Locate the cell with the specified text and output its [x, y] center coordinate. 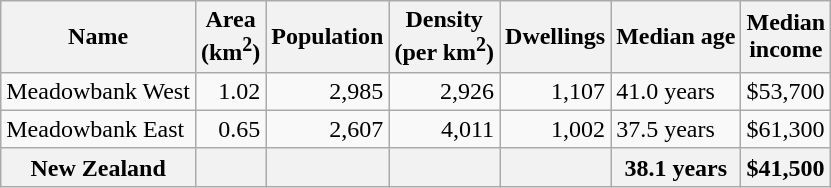
4,011 [444, 129]
$61,300 [786, 129]
Dwellings [556, 37]
$41,500 [786, 167]
41.0 years [676, 91]
0.65 [230, 129]
Medianincome [786, 37]
Name [98, 37]
2,985 [328, 91]
38.1 years [676, 167]
New Zealand [98, 167]
2,926 [444, 91]
Meadowbank West [98, 91]
1.02 [230, 91]
$53,700 [786, 91]
Density(per km2) [444, 37]
Population [328, 37]
2,607 [328, 129]
Meadowbank East [98, 129]
1,002 [556, 129]
Area(km2) [230, 37]
1,107 [556, 91]
37.5 years [676, 129]
Median age [676, 37]
